From the cell containing the given text, extract its center point as (X, Y) coordinate. 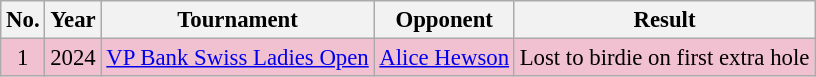
1 (23, 58)
Result (664, 20)
Lost to birdie on first extra hole (664, 58)
Opponent (444, 20)
No. (23, 20)
Year (73, 20)
VP Bank Swiss Ladies Open (238, 58)
Alice Hewson (444, 58)
Tournament (238, 20)
2024 (73, 58)
